Pinpoint the cell where the given text exists, returning its [X, Y] midpoint coordinate. 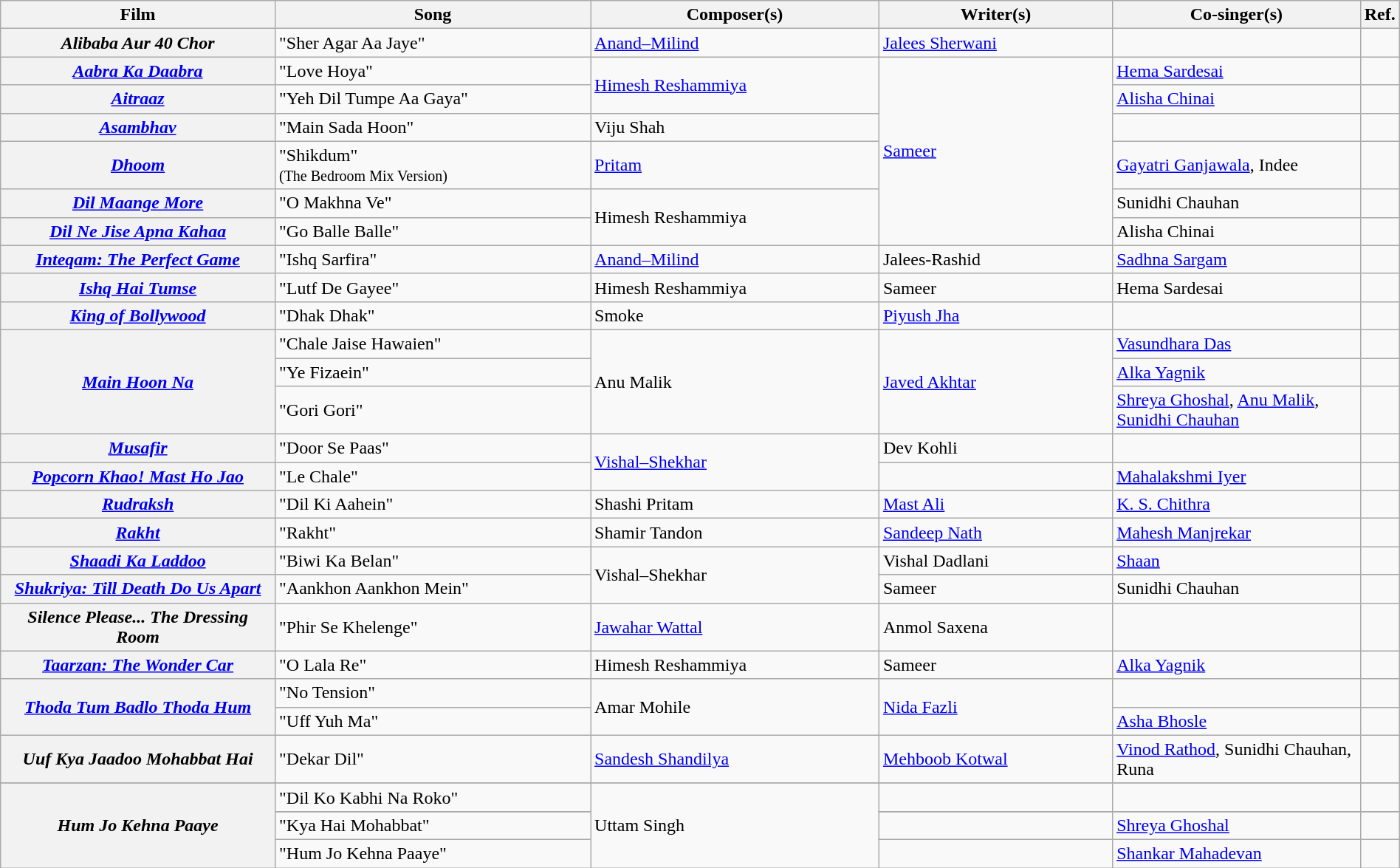
Jawahar Wattal [735, 626]
Uuf Kya Jaadoo Mohabbat Hai [138, 759]
Co-singer(s) [1237, 15]
"Biwi Ka Belan" [433, 561]
"Chale Jaise Hawaien" [433, 344]
"Love Hoya" [433, 71]
Silence Please... The Dressing Room [138, 626]
"Dil Ko Kabhi Na Roko" [433, 797]
Mehboob Kotwal [995, 759]
Mast Ali [995, 505]
"Aankhon Aankhon Mein" [433, 589]
Asambhav [138, 127]
"No Tension" [433, 693]
K. S. Chithra [1237, 505]
Anu Malik [735, 381]
Rudraksh [138, 505]
Vishal Dadlani [995, 561]
"Dil Ki Aahein" [433, 505]
Javed Akhtar [995, 381]
Anmol Saxena [995, 626]
"Gori Gori" [433, 411]
Mahalakshmi Iyer [1237, 476]
Shukriya: Till Death Do Us Apart [138, 589]
Taarzan: The Wonder Car [138, 665]
King of Bollywood [138, 315]
"Le Chale" [433, 476]
Ishq Hai Tumse [138, 287]
Amar Mohile [735, 707]
Dhoom [138, 165]
"O Lala Re" [433, 665]
Aabra Ka Daabra [138, 71]
"Sher Agar Aa Jaye" [433, 43]
"Dhak Dhak" [433, 315]
Rakht [138, 533]
Aitraaz [138, 99]
Shreya Ghoshal [1237, 825]
Pritam [735, 165]
Shashi Pritam [735, 505]
Popcorn Khao! Mast Ho Jao [138, 476]
"Yeh Dil Tumpe Aa Gaya" [433, 99]
Vinod Rathod, Sunidhi Chauhan, Runa [1237, 759]
"Dekar Dil" [433, 759]
Vasundhara Das [1237, 344]
"Hum Jo Kehna Paaye" [433, 853]
"Go Balle Balle" [433, 231]
Asha Bhosle [1237, 721]
Viju Shah [735, 127]
Composer(s) [735, 15]
"Shikdum"(The Bedroom Mix Version) [433, 165]
Alibaba Aur 40 Chor [138, 43]
Shankar Mahadevan [1237, 853]
Dil Maange More [138, 203]
Ref. [1379, 15]
Main Hoon Na [138, 381]
Sandeep Nath [995, 533]
"Kya Hai Mohabbat" [433, 825]
Shaadi Ka Laddoo [138, 561]
Film [138, 15]
Sandesh Shandilya [735, 759]
"O Makhna Ve" [433, 203]
Sadhna Sargam [1237, 259]
Writer(s) [995, 15]
"Ishq Sarfira" [433, 259]
Smoke [735, 315]
Musafir [138, 448]
Piyush Jha [995, 315]
Hum Jo Kehna Paaye [138, 825]
"Door Se Paas" [433, 448]
"Ye Fizaein" [433, 372]
Song [433, 15]
Thoda Tum Badlo Thoda Hum [138, 707]
Inteqam: The Perfect Game [138, 259]
Shaan [1237, 561]
"Lutf De Gayee" [433, 287]
Shreya Ghoshal, Anu Malik, Sunidhi Chauhan [1237, 411]
"Uff Yuh Ma" [433, 721]
"Rakht" [433, 533]
Gayatri Ganjawala, Indee [1237, 165]
Mahesh Manjrekar [1237, 533]
"Phir Se Khelenge" [433, 626]
Dev Kohli [995, 448]
Dil Ne Jise Apna Kahaa [138, 231]
Jalees-Rashid [995, 259]
"Main Sada Hoon" [433, 127]
Nida Fazli [995, 707]
Uttam Singh [735, 825]
Shamir Tandon [735, 533]
Jalees Sherwani [995, 43]
